For the text-containing cell, return its midpoint in [X, Y] coordinate format. 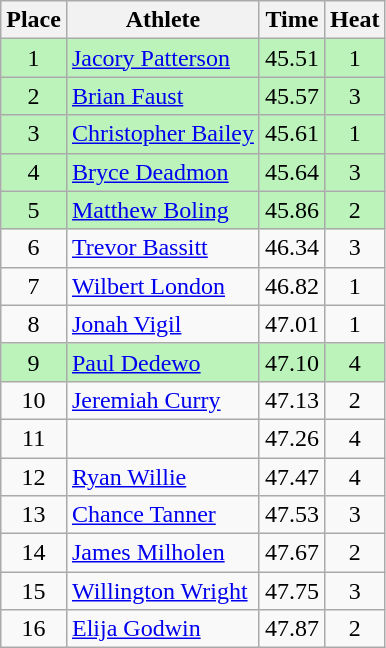
James Milholen [162, 553]
12 [34, 477]
Elija Godwin [162, 629]
47.75 [292, 591]
Heat [355, 20]
9 [34, 362]
47.47 [292, 477]
47.01 [292, 324]
47.10 [292, 362]
8 [34, 324]
11 [34, 438]
Christopher Bailey [162, 134]
Jeremiah Curry [162, 400]
Jacory Patterson [162, 58]
14 [34, 553]
47.87 [292, 629]
Jonah Vigil [162, 324]
Paul Dedewo [162, 362]
47.13 [292, 400]
Athlete [162, 20]
47.53 [292, 515]
Willington Wright [162, 591]
Brian Faust [162, 96]
Time [292, 20]
Wilbert London [162, 286]
6 [34, 248]
46.34 [292, 248]
45.86 [292, 210]
47.67 [292, 553]
Matthew Boling [162, 210]
10 [34, 400]
46.82 [292, 286]
Bryce Deadmon [162, 172]
5 [34, 210]
45.51 [292, 58]
47.26 [292, 438]
45.64 [292, 172]
45.57 [292, 96]
Place [34, 20]
16 [34, 629]
Chance Tanner [162, 515]
Trevor Bassitt [162, 248]
15 [34, 591]
13 [34, 515]
Ryan Willie [162, 477]
45.61 [292, 134]
7 [34, 286]
